Identify which cell holds the provided text, then report its (x, y) central coordinate. 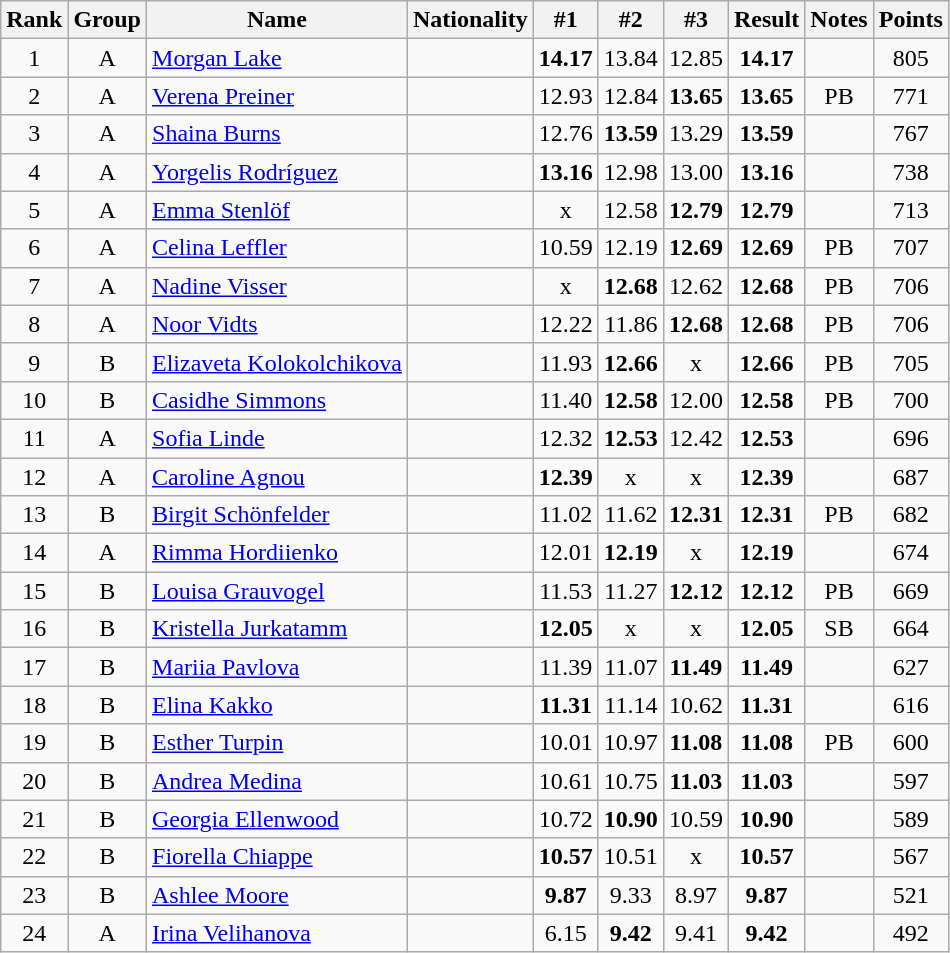
#1 (566, 20)
11.93 (566, 362)
Verena Preiner (278, 96)
Morgan Lake (278, 58)
Kristella Jurkatamm (278, 629)
700 (910, 400)
8.97 (696, 895)
Notes (839, 20)
Emma Stenlöf (278, 210)
12.32 (566, 438)
13.29 (696, 134)
24 (34, 933)
521 (910, 895)
9.41 (696, 933)
11.14 (630, 705)
Casidhe Simmons (278, 400)
21 (34, 819)
9.33 (630, 895)
#3 (696, 20)
664 (910, 629)
12.76 (566, 134)
12.84 (630, 96)
6 (34, 248)
12.93 (566, 96)
Ashlee Moore (278, 895)
12.98 (630, 172)
674 (910, 553)
#2 (630, 20)
Nadine Visser (278, 286)
10.62 (696, 705)
Elina Kakko (278, 705)
11.39 (566, 667)
687 (910, 477)
20 (34, 781)
Sofia Linde (278, 438)
10.51 (630, 857)
669 (910, 591)
Georgia Ellenwood (278, 819)
Rank (34, 20)
12.62 (696, 286)
Noor Vidts (278, 324)
11.86 (630, 324)
12 (34, 477)
Louisa Grauvogel (278, 591)
7 (34, 286)
11 (34, 438)
Shaina Burns (278, 134)
707 (910, 248)
12.00 (696, 400)
805 (910, 58)
600 (910, 743)
Rimma Hordiienko (278, 553)
Celina Leffler (278, 248)
Mariia Pavlova (278, 667)
10.61 (566, 781)
11.40 (566, 400)
13 (34, 515)
567 (910, 857)
Andrea Medina (278, 781)
13.84 (630, 58)
Birgit Schönfelder (278, 515)
12.42 (696, 438)
713 (910, 210)
12.01 (566, 553)
13.00 (696, 172)
Name (278, 20)
11.62 (630, 515)
22 (34, 857)
616 (910, 705)
10.97 (630, 743)
Fiorella Chiappe (278, 857)
738 (910, 172)
19 (34, 743)
23 (34, 895)
9 (34, 362)
682 (910, 515)
3 (34, 134)
Elizaveta Kolokolchikova (278, 362)
12.22 (566, 324)
17 (34, 667)
Yorgelis Rodríguez (278, 172)
5 (34, 210)
10.75 (630, 781)
767 (910, 134)
11.02 (566, 515)
11.27 (630, 591)
18 (34, 705)
705 (910, 362)
492 (910, 933)
12.85 (696, 58)
16 (34, 629)
1 (34, 58)
Irina Velihanova (278, 933)
4 (34, 172)
Caroline Agnou (278, 477)
Group (108, 20)
14 (34, 553)
Esther Turpin (278, 743)
8 (34, 324)
589 (910, 819)
Points (910, 20)
771 (910, 96)
597 (910, 781)
2 (34, 96)
6.15 (566, 933)
10 (34, 400)
SB (839, 629)
627 (910, 667)
Nationality (470, 20)
10.01 (566, 743)
11.07 (630, 667)
11.53 (566, 591)
696 (910, 438)
10.72 (566, 819)
15 (34, 591)
Result (766, 20)
